Pinpoint the cell where the given text exists, returning its [X, Y] midpoint coordinate. 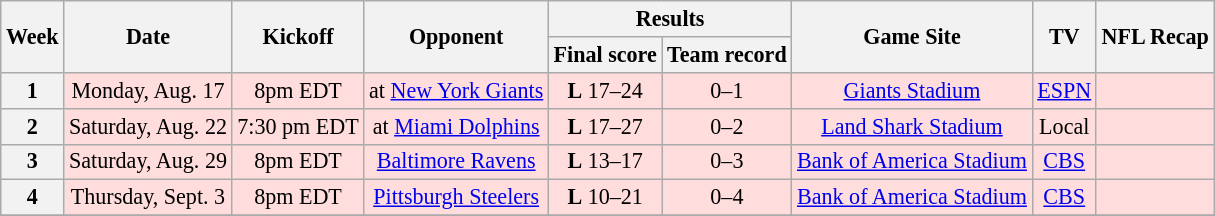
L 17–27 [605, 126]
Baltimore Ravens [456, 162]
Land Shark Stadium [912, 126]
L 10–21 [605, 198]
ESPN [1064, 90]
Team record [727, 54]
Date [148, 36]
0–3 [727, 162]
Kickoff [298, 36]
0–4 [727, 198]
Saturday, Aug. 29 [148, 162]
7:30 pm EDT [298, 126]
Monday, Aug. 17 [148, 90]
1 [32, 90]
2 [32, 126]
3 [32, 162]
Pittsburgh Steelers [456, 198]
L 13–17 [605, 162]
NFL Recap [1155, 36]
Results [670, 18]
at Miami Dolphins [456, 126]
L 17–24 [605, 90]
Game Site [912, 36]
Saturday, Aug. 22 [148, 126]
0–1 [727, 90]
Final score [605, 54]
at New York Giants [456, 90]
TV [1064, 36]
Giants Stadium [912, 90]
Thursday, Sept. 3 [148, 198]
Local [1064, 126]
Opponent [456, 36]
4 [32, 198]
0–2 [727, 126]
Week [32, 36]
